Capture the cell that displays the provided text and extract its (X, Y) central coordinate. 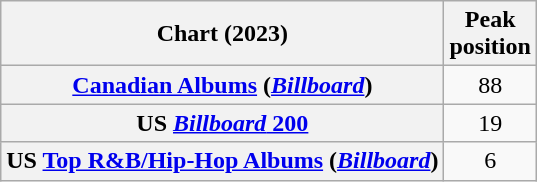
Canadian Albums (Billboard) (222, 85)
US Top R&B/Hip-Hop Albums (Billboard) (222, 161)
6 (490, 161)
US Billboard 200 (222, 123)
Chart (2023) (222, 34)
19 (490, 123)
88 (490, 85)
Peakposition (490, 34)
